From the cell containing the given text, extract its center point as [X, Y] coordinate. 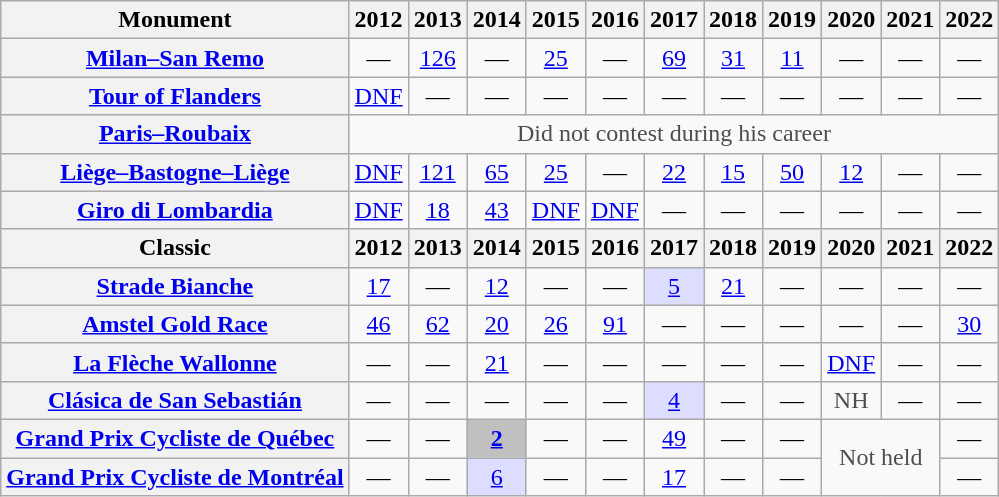
Grand Prix Cycliste de Montréal [175, 477]
50 [792, 172]
43 [496, 210]
126 [438, 58]
15 [734, 172]
62 [438, 324]
Classic [175, 248]
Not held [881, 457]
Milan–San Remo [175, 58]
26 [556, 324]
Grand Prix Cycliste de Québec [175, 438]
22 [674, 172]
NH [852, 400]
30 [970, 324]
91 [614, 324]
Clásica de San Sebastián [175, 400]
20 [496, 324]
La Flèche Wallonne [175, 362]
31 [734, 58]
Giro di Lombardia [175, 210]
46 [378, 324]
Monument [175, 20]
49 [674, 438]
5 [674, 286]
Tour of Flanders [175, 96]
4 [674, 400]
6 [496, 477]
Did not contest during his career [674, 134]
Amstel Gold Race [175, 324]
65 [496, 172]
121 [438, 172]
11 [792, 58]
18 [438, 210]
2 [496, 438]
Strade Bianche [175, 286]
Liège–Bastogne–Liège [175, 172]
Paris–Roubaix [175, 134]
69 [674, 58]
